Locate the cell with the specified text and output its (x, y) center coordinate. 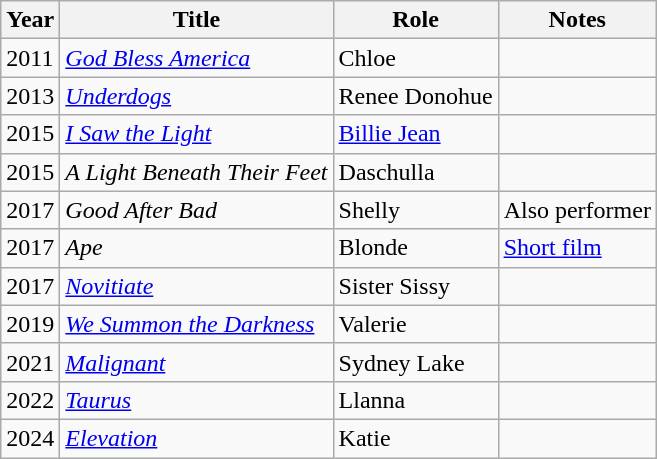
Llanna (416, 400)
Valerie (416, 324)
Ape (196, 248)
Blonde (416, 248)
Role (416, 20)
A Light Beneath Their Feet (196, 172)
Katie (416, 438)
Malignant (196, 362)
2013 (30, 96)
Elevation (196, 438)
Novitiate (196, 286)
Shelly (416, 210)
Taurus (196, 400)
God Bless America (196, 58)
Short film (577, 248)
Daschulla (416, 172)
Also performer (577, 210)
I Saw the Light (196, 134)
2022 (30, 400)
2011 (30, 58)
We Summon the Darkness (196, 324)
Sister Sissy (416, 286)
Notes (577, 20)
Renee Donohue (416, 96)
2021 (30, 362)
Title (196, 20)
Chloe (416, 58)
Billie Jean (416, 134)
Sydney Lake (416, 362)
Good After Bad (196, 210)
Underdogs (196, 96)
2024 (30, 438)
2019 (30, 324)
Year (30, 20)
